For the text-containing cell, return its midpoint in [x, y] coordinate format. 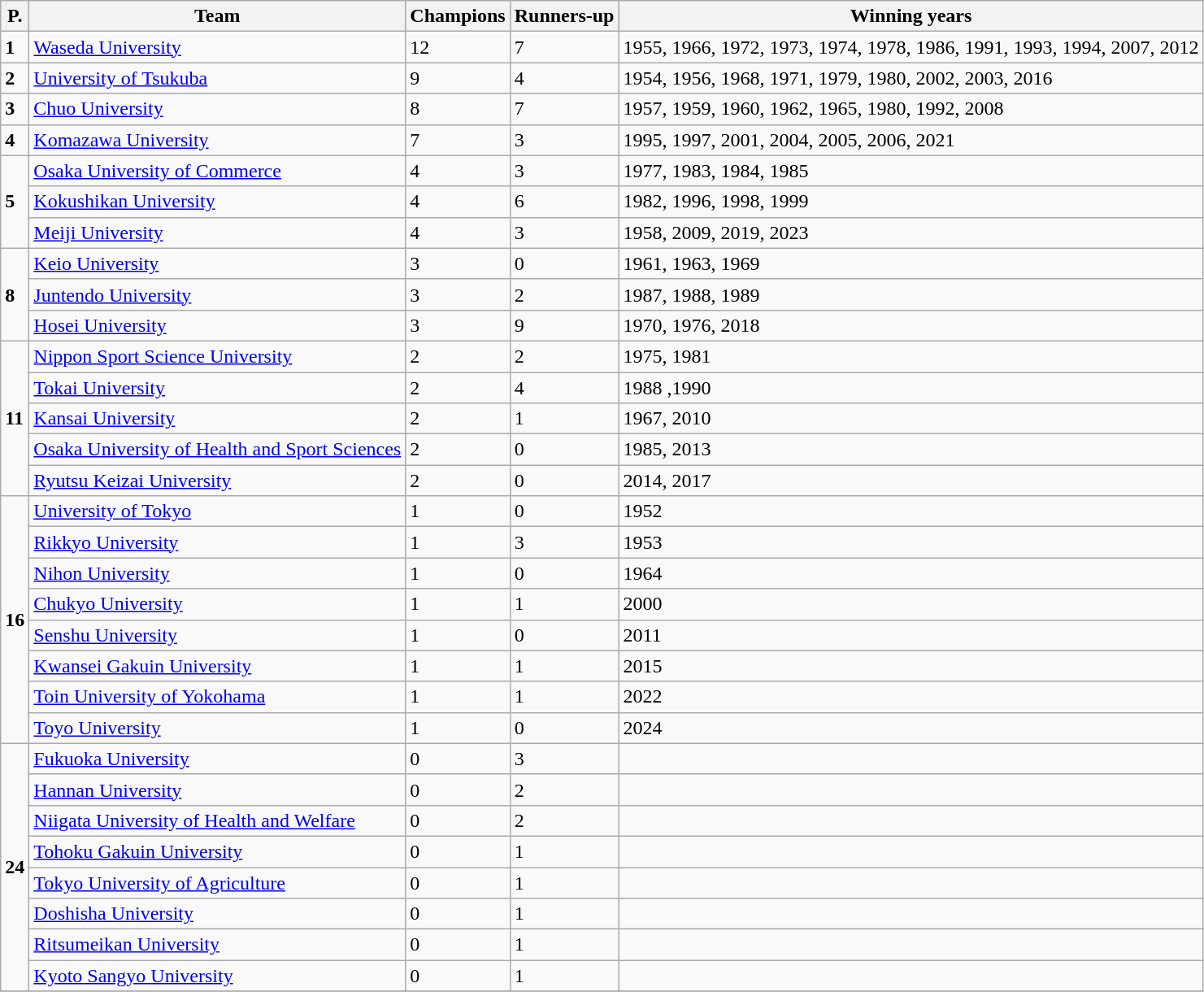
2015 [911, 666]
1964 [911, 573]
1955, 1966, 1972, 1973, 1974, 1978, 1986, 1991, 1993, 1994, 2007, 2012 [911, 47]
P. [15, 16]
Runners-up [564, 16]
Komazawa University [218, 140]
5 [15, 202]
11 [15, 418]
Chukyo University [218, 604]
1982, 1996, 1998, 1999 [911, 202]
16 [15, 620]
Chuo University [218, 109]
Osaka University of Health and Sport Sciences [218, 450]
1995, 1997, 2001, 2004, 2005, 2006, 2021 [911, 140]
Nihon University [218, 573]
2011 [911, 635]
Ryutsu Keizai University [218, 481]
Kwansei Gakuin University [218, 666]
2014, 2017 [911, 481]
Rikkyo University [218, 542]
Keio University [218, 263]
Hosei University [218, 325]
1961, 1963, 1969 [911, 263]
Toyo University [218, 728]
2022 [911, 697]
University of Tsukuba [218, 78]
1953 [911, 542]
1958, 2009, 2019, 2023 [911, 233]
Doshisha University [218, 914]
1985, 2013 [911, 450]
2024 [911, 728]
Winning years [911, 16]
Kansai University [218, 419]
1967, 2010 [911, 419]
Niigata University of Health and Welfare [218, 820]
Meiji University [218, 233]
Ritsumeikan University [218, 945]
2000 [911, 604]
1952 [911, 511]
1954, 1956, 1968, 1971, 1979, 1980, 2002, 2003, 2016 [911, 78]
Senshu University [218, 635]
Osaka University of Commerce [218, 171]
24 [15, 867]
Kokushikan University [218, 202]
12 [458, 47]
Tokai University [218, 388]
Juntendo University [218, 294]
Toin University of Yokohama [218, 697]
6 [564, 202]
1987, 1988, 1989 [911, 294]
Hannan University [218, 790]
Champions [458, 16]
Tokyo University of Agriculture [218, 882]
Tohoku Gakuin University [218, 851]
Team [218, 16]
1977, 1983, 1984, 1985 [911, 171]
Fukuoka University [218, 759]
1970, 1976, 2018 [911, 325]
Waseda University [218, 47]
Kyoto Sangyo University [218, 976]
Nippon Sport Science University [218, 356]
1988 ,1990 [911, 388]
1975, 1981 [911, 356]
University of Tokyo [218, 511]
1957, 1959, 1960, 1962, 1965, 1980, 1992, 2008 [911, 109]
